Provide the (x, y) coordinate of the cell's center where the given text is located.  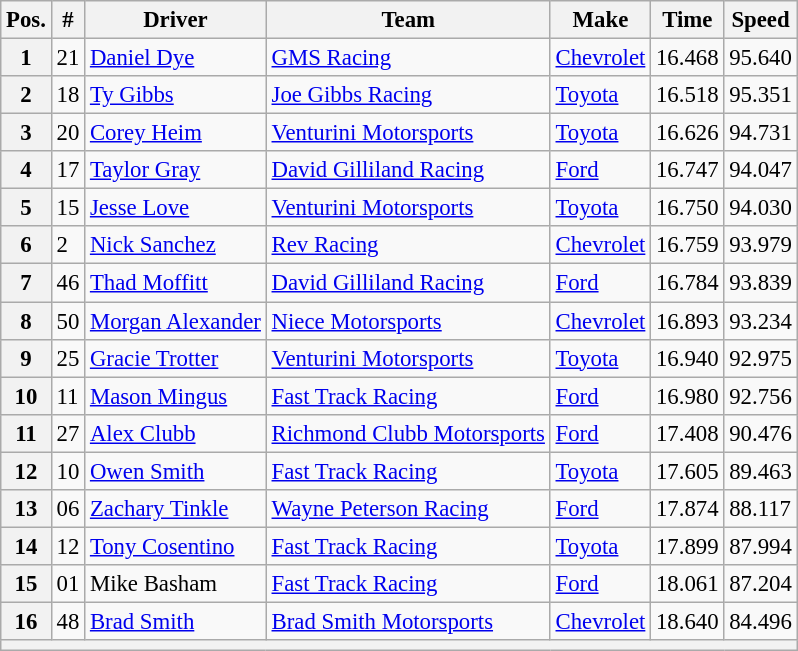
5 (26, 208)
16.747 (688, 170)
Driver (176, 20)
# (68, 20)
87.994 (760, 546)
4 (26, 170)
88.117 (760, 509)
93.234 (760, 321)
Time (688, 20)
Corey Heim (176, 133)
13 (26, 509)
Morgan Alexander (176, 321)
17.605 (688, 471)
16.626 (688, 133)
94.030 (760, 208)
1 (26, 58)
Mike Basham (176, 584)
Niece Motorsports (408, 321)
Tony Cosentino (176, 546)
94.731 (760, 133)
17.408 (688, 433)
16.759 (688, 245)
Alex Clubb (176, 433)
Gracie Trotter (176, 358)
92.756 (760, 396)
16.750 (688, 208)
Pos. (26, 20)
93.979 (760, 245)
95.351 (760, 95)
Wayne Peterson Racing (408, 509)
3 (26, 133)
Thad Moffitt (176, 283)
Daniel Dye (176, 58)
9 (26, 358)
21 (68, 58)
50 (68, 321)
Mason Mingus (176, 396)
06 (68, 509)
46 (68, 283)
6 (26, 245)
16 (26, 621)
Zachary Tinkle (176, 509)
25 (68, 358)
Brad Smith Motorsports (408, 621)
90.476 (760, 433)
17.899 (688, 546)
89.463 (760, 471)
8 (26, 321)
Ty Gibbs (176, 95)
Make (600, 20)
84.496 (760, 621)
Nick Sanchez (176, 245)
16.893 (688, 321)
Brad Smith (176, 621)
16.468 (688, 58)
92.975 (760, 358)
20 (68, 133)
01 (68, 584)
Speed (760, 20)
GMS Racing (408, 58)
Team (408, 20)
17 (68, 170)
94.047 (760, 170)
16.518 (688, 95)
Rev Racing (408, 245)
Taylor Gray (176, 170)
Joe Gibbs Racing (408, 95)
95.640 (760, 58)
Jesse Love (176, 208)
18 (68, 95)
87.204 (760, 584)
16.940 (688, 358)
18.061 (688, 584)
14 (26, 546)
17.874 (688, 509)
93.839 (760, 283)
18.640 (688, 621)
Owen Smith (176, 471)
16.784 (688, 283)
7 (26, 283)
Richmond Clubb Motorsports (408, 433)
48 (68, 621)
16.980 (688, 396)
27 (68, 433)
